For the text-containing cell, return its midpoint in (X, Y) coordinate format. 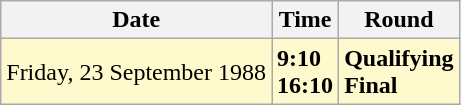
Friday, 23 September 1988 (136, 72)
Time (306, 20)
Round (399, 20)
QualifyingFinal (399, 72)
Date (136, 20)
9:1016:10 (306, 72)
